Return the (X, Y) coordinate for the center point of the cell that contains the specified text.  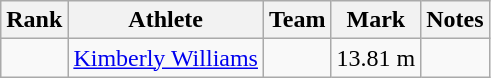
Mark (376, 20)
Kimberly Williams (166, 58)
13.81 m (376, 58)
Rank (34, 20)
Notes (455, 20)
Team (297, 20)
Athlete (166, 20)
